Provide the [x, y] coordinate of the cell's center where the given text is located.  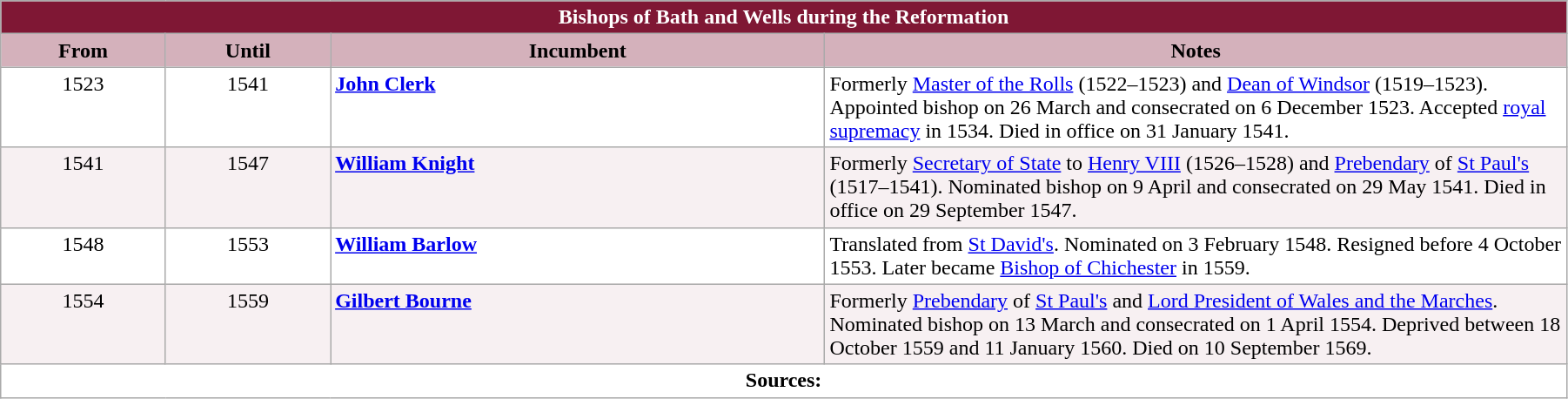
From [84, 51]
Bishops of Bath and Wells during the Reformation [784, 17]
Sources: [784, 381]
1559 [247, 324]
1553 [247, 256]
Incumbent [578, 51]
1554 [84, 324]
Translated from St David's. Nominated on 3 February 1548. Resigned before 4 October 1553. Later became Bishop of Chichester in 1559. [1196, 256]
John Clerk [578, 107]
Until [247, 51]
1547 [247, 187]
Notes [1196, 51]
William Barlow [578, 256]
William Knight [578, 187]
1523 [84, 107]
Gilbert Bourne [578, 324]
1548 [84, 256]
